Capture the cell that displays the provided text and extract its (X, Y) central coordinate. 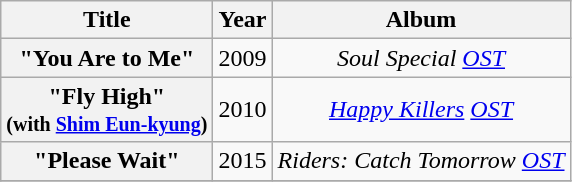
"You Are to Me" (107, 58)
Happy Killers OST (421, 110)
Title (107, 20)
2015 (242, 161)
"Fly High" (with Shim Eun-kyung) (107, 110)
Riders: Catch Tomorrow OST (421, 161)
"Please Wait" (107, 161)
2010 (242, 110)
Year (242, 20)
Soul Special OST (421, 58)
Album (421, 20)
2009 (242, 58)
